Determine the [x, y] coordinate at the center of the cell enclosing the given text.  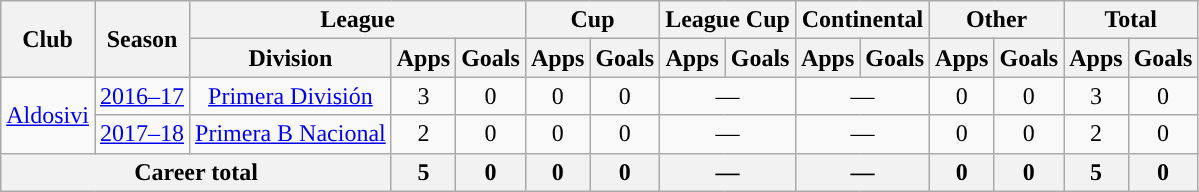
Career total [196, 172]
League Cup [728, 20]
Club [48, 39]
Other [997, 20]
Cup [592, 20]
League [358, 20]
Total [1131, 20]
Division [291, 58]
Season [142, 39]
Primera B Nacional [291, 134]
2017–18 [142, 134]
Primera División [291, 96]
Aldosivi [48, 115]
2016–17 [142, 96]
Continental [862, 20]
